Determine the [x, y] coordinate at the center of the cell enclosing the given text.  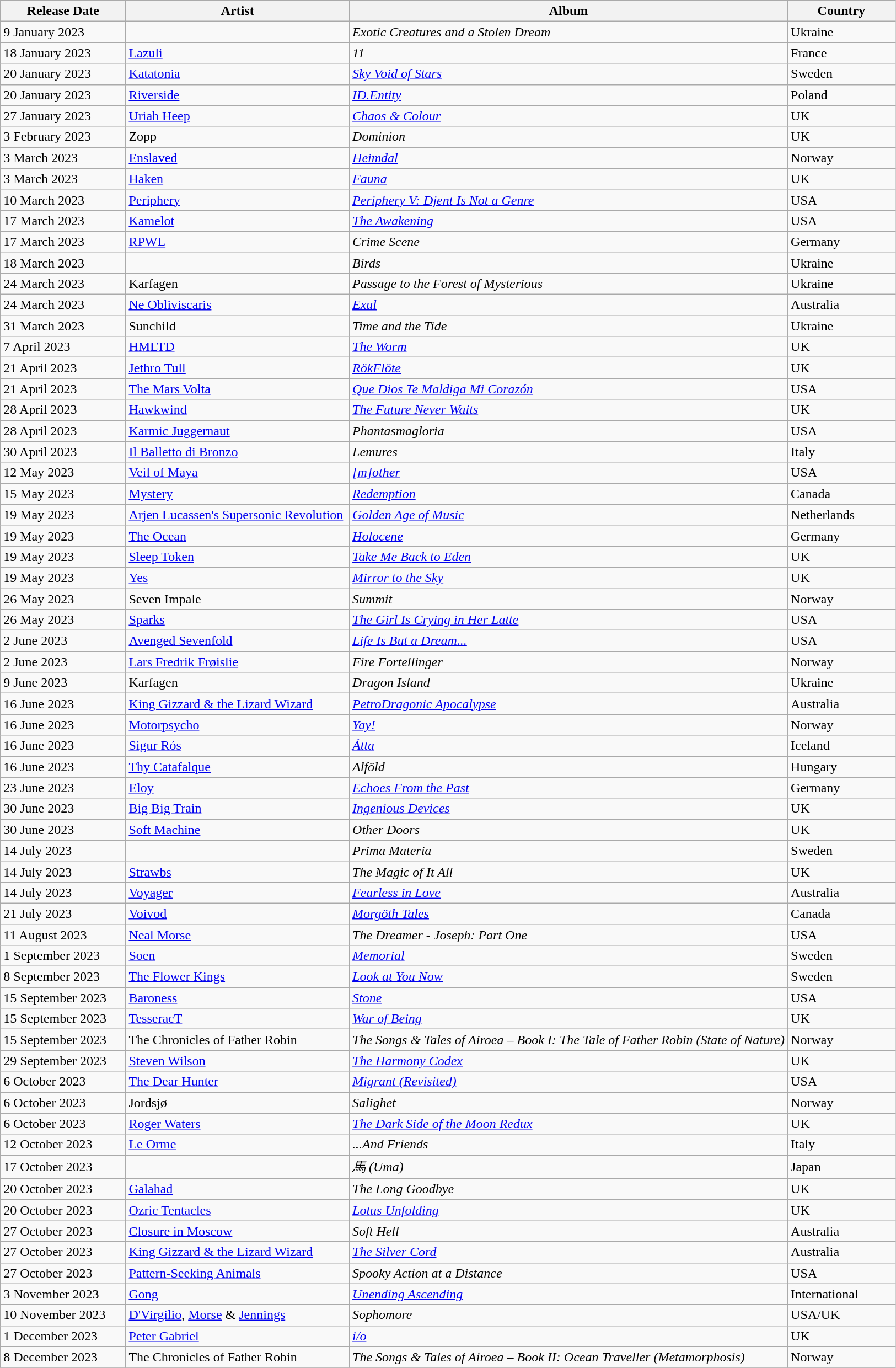
Holocene [569, 536]
The Songs & Tales of Airoea – Book I: The Tale of Father Robin (State of Nature) [569, 1040]
Sigur Rós [238, 746]
Katatonia [238, 74]
11 [569, 53]
i/o [569, 1336]
Galahad [238, 1189]
Jordsjø [238, 1103]
Netherlands [841, 515]
Lotus Unfolding [569, 1210]
Seven Impale [238, 598]
Sleep Token [238, 557]
Release Date [63, 11]
Soft Hell [569, 1231]
War of Being [569, 1019]
11 August 2023 [63, 935]
8 September 2023 [63, 977]
Karmic Juggernaut [238, 431]
1 December 2023 [63, 1336]
Periphery [238, 200]
[m]other [569, 473]
8 December 2023 [63, 1357]
The Long Goodbye [569, 1189]
Baroness [238, 998]
Mirror to the Sky [569, 578]
Haken [238, 179]
15 May 2023 [63, 494]
Peter Gabriel [238, 1336]
27 January 2023 [63, 116]
Spooky Action at a Distance [569, 1273]
Hungary [841, 767]
Soen [238, 956]
Alföld [569, 767]
The Flower Kings [238, 977]
Phantasmagloria [569, 431]
France [841, 53]
Dominion [569, 137]
Time and the Tide [569, 326]
Sophomore [569, 1315]
PetroDragonic Apocalypse [569, 704]
USA/UK [841, 1315]
30 April 2023 [63, 452]
Passage to the Forest of Mysterious [569, 284]
The Girl Is Crying in Her Latte [569, 620]
Dragon Island [569, 683]
Ne Obliviscaris [238, 305]
The Future Never Waits [569, 410]
Arjen Lucassen's Supersonic Revolution [238, 515]
The Silver Cord [569, 1252]
12 October 2023 [63, 1145]
RökFlöte [569, 368]
Voivod [238, 913]
Gong [238, 1294]
3 February 2023 [63, 137]
Que Dios Te Maldiga Mi Corazón [569, 389]
Redemption [569, 494]
31 March 2023 [63, 326]
18 March 2023 [63, 263]
D'Virgilio, Morse & Jennings [238, 1315]
Soft Machine [238, 830]
17 October 2023 [63, 1167]
Fearless in Love [569, 893]
Le Orme [238, 1145]
Hawkwind [238, 410]
馬 (Uma) [569, 1167]
Sparks [238, 620]
...And Friends [569, 1145]
Thy Catafalque [238, 767]
Pattern-Seeking Animals [238, 1273]
1 September 2023 [63, 956]
Neal Morse [238, 935]
Life Is But a Dream... [569, 641]
9 January 2023 [63, 32]
Lazuli [238, 53]
Sky Void of Stars [569, 74]
Summit [569, 598]
Mystery [238, 494]
Riverside [238, 95]
The Magic of It All [569, 872]
Zopp [238, 137]
7 April 2023 [63, 347]
Heimdal [569, 158]
Crime Scene [569, 242]
Japan [841, 1167]
Enslaved [238, 158]
Look at You Now [569, 977]
The Dark Side of the Moon Redux [569, 1124]
Jethro Tull [238, 368]
Sunchild [238, 326]
The Dreamer - Joseph: Part One [569, 935]
Fauna [569, 179]
Lemures [569, 452]
Migrant (Revisited) [569, 1082]
The Harmony Codex [569, 1061]
Exotic Creatures and a Stolen Dream [569, 32]
10 March 2023 [63, 200]
Memorial [569, 956]
Ozric Tentacles [238, 1210]
Stone [569, 998]
Iceland [841, 746]
Periphery V: Djent Is Not a Genre [569, 200]
10 November 2023 [63, 1315]
Yay! [569, 725]
Closure in Moscow [238, 1231]
Voyager [238, 893]
Birds [569, 263]
Chaos & Colour [569, 116]
Uriah Heep [238, 116]
Fire Fortellinger [569, 662]
International [841, 1294]
Album [569, 11]
The Ocean [238, 536]
Roger Waters [238, 1124]
RPWL [238, 242]
9 June 2023 [63, 683]
Echoes From the Past [569, 788]
The Songs & Tales of Airoea – Book II: Ocean Traveller (Metamorphosis) [569, 1357]
Unending Ascending [569, 1294]
The Worm [569, 347]
Lars Fredrik Frøislie [238, 662]
Steven Wilson [238, 1061]
The Mars Volta [238, 389]
The Awakening [569, 221]
29 September 2023 [63, 1061]
Morgöth Tales [569, 913]
Big Big Train [238, 809]
12 May 2023 [63, 473]
Strawbs [238, 872]
Prima Materia [569, 851]
Motorpsycho [238, 725]
The Dear Hunter [238, 1082]
21 July 2023 [63, 913]
Átta [569, 746]
Avenged Sevenfold [238, 641]
Salighet [569, 1103]
Yes [238, 578]
3 November 2023 [63, 1294]
ID.Entity [569, 95]
Exul [569, 305]
23 June 2023 [63, 788]
Take Me Back to Eden [569, 557]
Kamelot [238, 221]
Artist [238, 11]
18 January 2023 [63, 53]
Other Doors [569, 830]
TesseracT [238, 1019]
Veil of Maya [238, 473]
Golden Age of Music [569, 515]
Ingenious Devices [569, 809]
Poland [841, 95]
Il Balletto di Bronzo [238, 452]
Country [841, 11]
HMLTD [238, 347]
Eloy [238, 788]
